Capture the cell that displays the provided text and extract its (x, y) central coordinate. 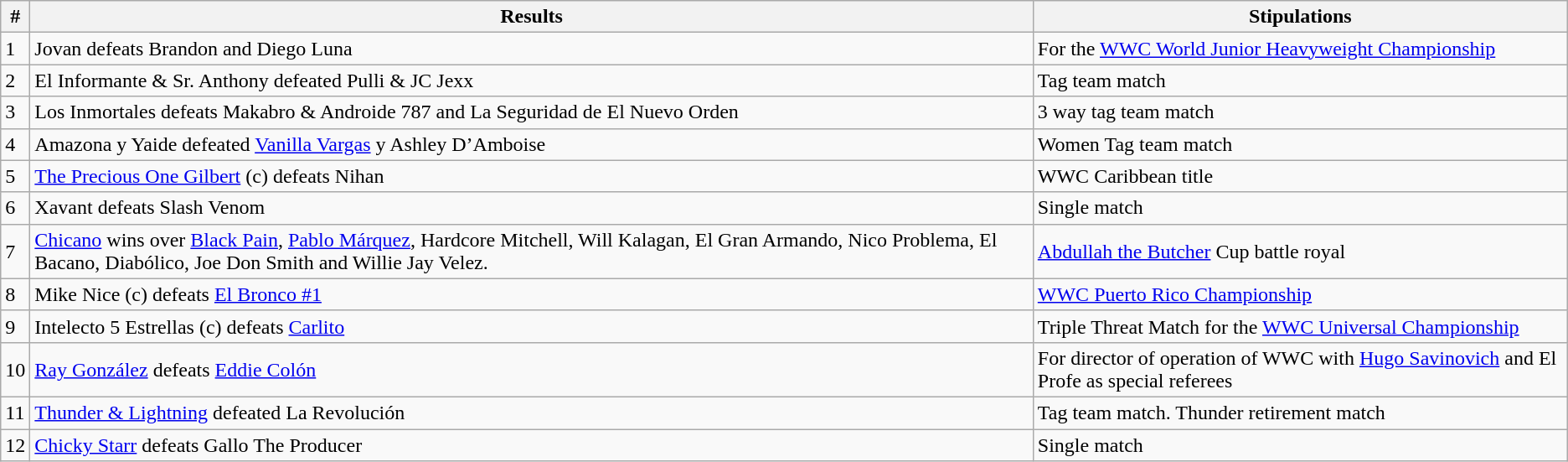
Stipulations (1300, 17)
Los Inmortales defeats Makabro & Androide 787 and La Seguridad de El Nuevo Orden (531, 112)
The Precious One Gilbert (c) defeats Nihan (531, 176)
Women Tag team match (1300, 144)
Mike Nice (c) defeats El Bronco #1 (531, 294)
Xavant defeats Slash Venom (531, 208)
9 (15, 326)
10 (15, 369)
5 (15, 176)
Abdullah the Butcher Cup battle royal (1300, 252)
1 (15, 49)
WWC Puerto Rico Championship (1300, 294)
3 (15, 112)
Ray González defeats Eddie Colón (531, 369)
11 (15, 413)
Amazona y Yaide defeated Vanilla Vargas y Ashley D’Amboise (531, 144)
Intelecto 5 Estrellas (c) defeats Carlito (531, 326)
For director of operation of WWC with Hugo Savinovich and El Profe as special referees (1300, 369)
12 (15, 445)
WWC Caribbean title (1300, 176)
For the WWC World Junior Heavyweight Championship (1300, 49)
Results (531, 17)
4 (15, 144)
Triple Threat Match for the WWC Universal Championship (1300, 326)
7 (15, 252)
Chicky Starr defeats Gallo The Producer (531, 445)
El Informante & Sr. Anthony defeated Pulli & JC Jexx (531, 80)
3 way tag team match (1300, 112)
Tag team match. Thunder retirement match (1300, 413)
8 (15, 294)
2 (15, 80)
Tag team match (1300, 80)
Thunder & Lightning defeated La Revolución (531, 413)
Jovan defeats Brandon and Diego Luna (531, 49)
# (15, 17)
6 (15, 208)
